Identify which cell holds the provided text, then report its [X, Y] central coordinate. 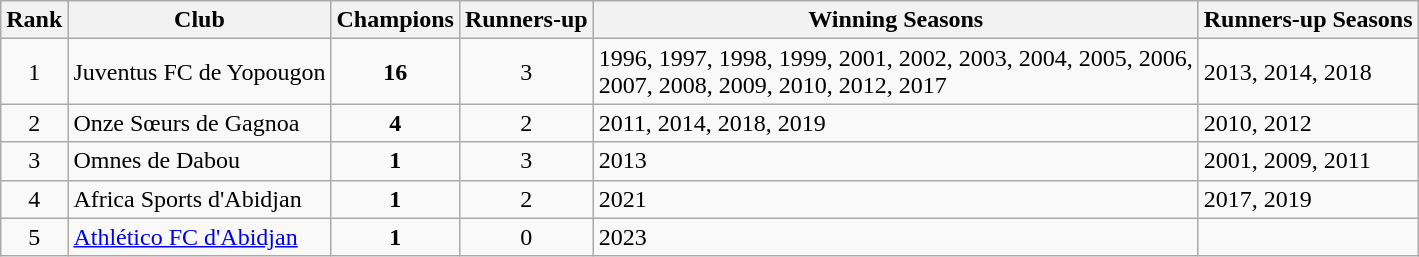
Onze Sœurs de Gagnoa [200, 123]
2021 [896, 199]
Runners-up Seasons [1308, 20]
Juventus FC de Yopougon [200, 72]
1996, 1997, 1998, 1999, 2001, 2002, 2003, 2004, 2005, 2006,2007, 2008, 2009, 2010, 2012, 2017 [896, 72]
2010, 2012 [1308, 123]
2011, 2014, 2018, 2019 [896, 123]
16 [395, 72]
2023 [896, 237]
Rank [34, 20]
Club [200, 20]
Winning Seasons [896, 20]
2017, 2019 [1308, 199]
Africa Sports d'Abidjan [200, 199]
Champions [395, 20]
2013 [896, 161]
2013, 2014, 2018 [1308, 72]
5 [34, 237]
2001, 2009, 2011 [1308, 161]
0 [526, 237]
Athlético FC d'Abidjan [200, 237]
Runners-up [526, 20]
Omnes de Dabou [200, 161]
